Detect which cell encompasses the target text, then output its [x, y] center coordinate. 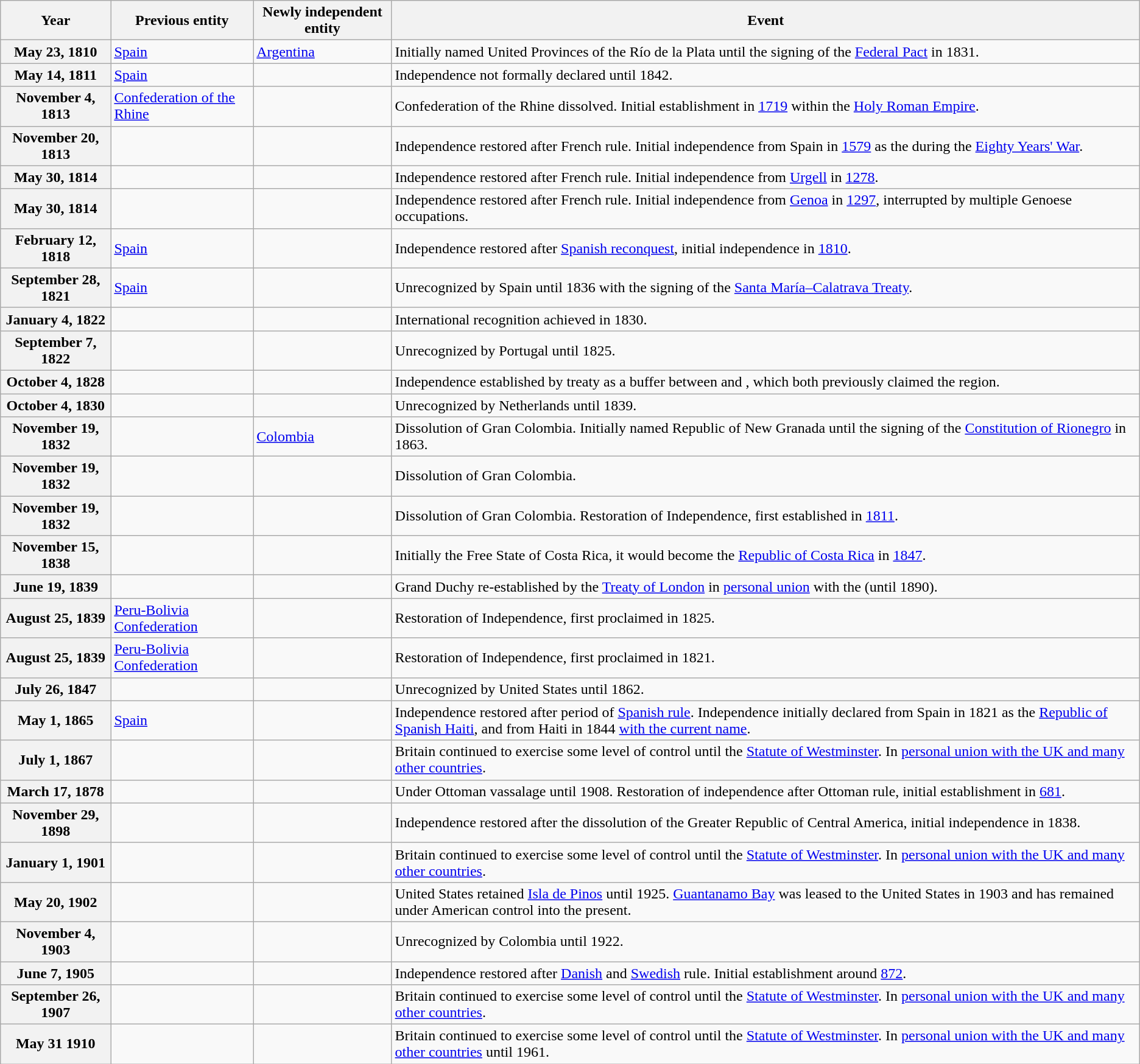
January 4, 1822 [56, 319]
June 19, 1839 [56, 587]
Unrecognized by Netherlands until 1839. [765, 405]
Initially named United Provinces of the Río de la Plata until the signing of the Federal Pact in 1831. [765, 52]
Previous entity [182, 21]
November 4, 1903 [56, 941]
Under Ottoman vassalage until 1908. Restoration of independence after Ottoman rule, initial establishment in 681. [765, 791]
Restoration of Independence, first proclaimed in 1825. [765, 618]
Dissolution of Gran Colombia. Restoration of Independence, first established in 1811. [765, 516]
September 28, 1821 [56, 287]
November 15, 1838 [56, 555]
Dissolution of Gran Colombia. [765, 476]
May 20, 1902 [56, 902]
Newly independent entity [323, 21]
Initially the Free State of Costa Rica, it would become the Republic of Costa Rica in 1847. [765, 555]
October 4, 1828 [56, 382]
May 1, 1865 [56, 721]
March 17, 1878 [56, 791]
February 12, 1818 [56, 248]
Unrecognized by Spain until 1836 with the signing of the Santa María–Calatrava Treaty. [765, 287]
Unrecognized by Portugal until 1825. [765, 351]
Confederation of the Rhine dissolved. Initial establishment in 1719 within the Holy Roman Empire. [765, 106]
May 31 1910 [56, 1045]
Independence not formally declared until 1842. [765, 75]
Independence restored after the dissolution of the Greater Republic of Central America, initial independence in 1838. [765, 823]
November 29, 1898 [56, 823]
Independence restored after French rule. Initial independence from Genoa in 1297, interrupted by multiple Genoese occupations. [765, 208]
September 7, 1822 [56, 351]
Independence restored after French rule. Initial independence from Spain in 1579 as the during the Eighty Years' War. [765, 146]
July 26, 1847 [56, 689]
Restoration of Independence, first proclaimed in 1821. [765, 657]
Confederation of the Rhine [182, 106]
International recognition achieved in 1830. [765, 319]
July 1, 1867 [56, 760]
November 20, 1813 [56, 146]
Independence restored after French rule. Initial independence from Urgell in 1278. [765, 177]
Dissolution of Gran Colombia. Initially named Republic of New Granada until the signing of the Constitution of Rionegro in 1863. [765, 437]
September 26, 1907 [56, 1004]
May 14, 1811 [56, 75]
Unrecognized by United States until 1862. [765, 689]
May 23, 1810 [56, 52]
Independence restored after Spanish reconquest, initial independence in 1810. [765, 248]
Colombia [323, 437]
Event [765, 21]
Independence established by treaty as a buffer between and , which both previously claimed the region. [765, 382]
November 4, 1813 [56, 106]
Argentina [323, 52]
Independence restored after Danish and Swedish rule. Initial establishment around 872. [765, 973]
Grand Duchy re-established by the Treaty of London in personal union with the (until 1890). [765, 587]
Year [56, 21]
January 1, 1901 [56, 862]
Unrecognized by Colombia until 1922. [765, 941]
June 7, 1905 [56, 973]
October 4, 1830 [56, 405]
